Identify which cell holds the provided text, then report its (X, Y) central coordinate. 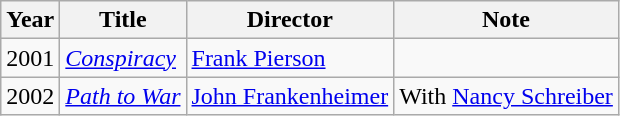
Year (30, 20)
With Nancy Schreiber (506, 96)
Title (123, 20)
Director (290, 20)
2001 (30, 58)
Note (506, 20)
2002 (30, 96)
Path to War (123, 96)
Frank Pierson (290, 58)
Conspiracy (123, 58)
John Frankenheimer (290, 96)
